Capture the cell that displays the provided text and extract its (x, y) central coordinate. 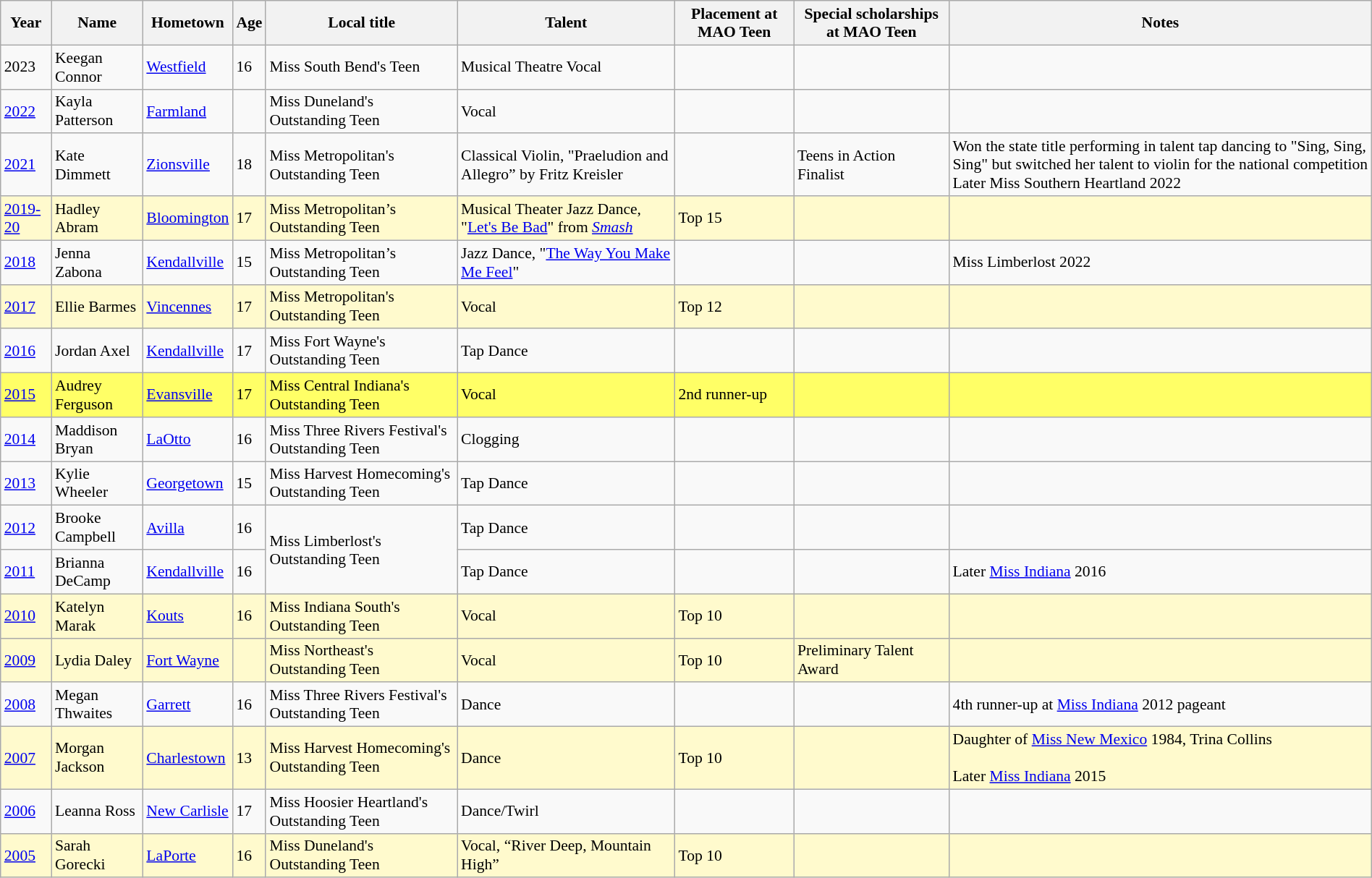
Daughter of Miss New Mexico 1984, Trina CollinsLater Miss Indiana 2015 (1161, 758)
Miss Limberlost's Outstanding Teen (362, 550)
Zionsville (187, 165)
18 (249, 165)
2010 (26, 616)
Brooke Campbell (97, 528)
2019-20 (26, 218)
2023 (26, 67)
Top 15 (734, 218)
2009 (26, 660)
Miss Fort Wayne's Outstanding Teen (362, 351)
Avilla (187, 528)
Evansville (187, 395)
Special scholarships at MAO Teen (871, 23)
Miss Limberlost 2022 (1161, 262)
Vocal, “River Deep, Mountain High” (566, 855)
2021 (26, 165)
Jenna Zabona (97, 262)
2015 (26, 395)
Kylie Wheeler (97, 483)
Miss Central Indiana's Outstanding Teen (362, 395)
Miss Hoosier Heartland's Outstanding Teen (362, 811)
Placement at MAO Teen (734, 23)
2013 (26, 483)
Year (26, 23)
Classical Violin, "Praeludion and Allegro” by Fritz Kreisler (566, 165)
Hadley Abram (97, 218)
Clogging (566, 440)
Leanna Ross (97, 811)
Charlestown (187, 758)
2014 (26, 440)
Westfield (187, 67)
2011 (26, 571)
Audrey Ferguson (97, 395)
Musical Theater Jazz Dance, "Let's Be Bad" from Smash (566, 218)
Kouts (187, 616)
2017 (26, 307)
Local title (362, 23)
Dance/Twirl (566, 811)
Miss Indiana South's Outstanding Teen (362, 616)
Hometown (187, 23)
2018 (26, 262)
Jordan Axel (97, 351)
Jazz Dance, "The Way You Make Me Feel" (566, 262)
Name (97, 23)
2008 (26, 704)
Teens in Action Finalist (871, 165)
Later Miss Indiana 2016 (1161, 571)
Morgan Jackson (97, 758)
4th runner-up at Miss Indiana 2012 pageant (1161, 704)
Lydia Daley (97, 660)
Katelyn Marak (97, 616)
2nd runner-up (734, 395)
Sarah Gorecki (97, 855)
Kate Dimmett (97, 165)
Musical Theatre Vocal (566, 67)
New Carlisle (187, 811)
Georgetown (187, 483)
2005 (26, 855)
Miss South Bend's Teen (362, 67)
Garrett (187, 704)
Farmland (187, 111)
LaPorte (187, 855)
Maddison Bryan (97, 440)
Keegan Connor (97, 67)
Preliminary Talent Award (871, 660)
2016 (26, 351)
Talent (566, 23)
Top 12 (734, 307)
2006 (26, 811)
Vincennes (187, 307)
Kayla Patterson (97, 111)
Notes (1161, 23)
Age (249, 23)
Fort Wayne (187, 660)
13 (249, 758)
2007 (26, 758)
Ellie Barmes (97, 307)
Megan Thwaites (97, 704)
2022 (26, 111)
2012 (26, 528)
LaOtto (187, 440)
Brianna DeCamp (97, 571)
Miss Northeast's Outstanding Teen (362, 660)
Bloomington (187, 218)
